Capture the cell that displays the provided text and extract its [X, Y] central coordinate. 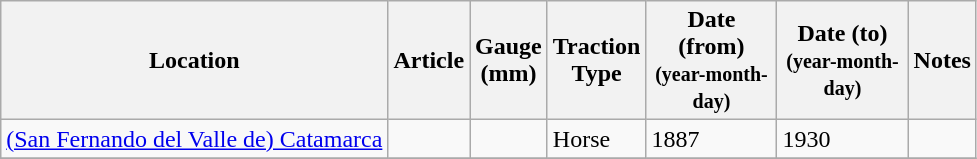
Article [429, 60]
Notes [942, 60]
Gauge (mm) [509, 60]
TractionType [596, 60]
Date (from)(year-month-day) [712, 60]
Location [194, 60]
Date (to)(year-month-day) [842, 60]
1887 [712, 139]
Horse [596, 139]
1930 [842, 139]
(San Fernando del Valle de) Catamarca [194, 139]
